Capture the cell that displays the provided text and extract its (x, y) central coordinate. 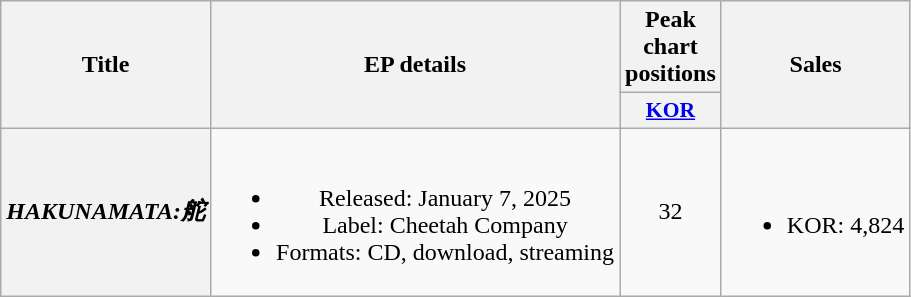
32 (671, 212)
Title (106, 65)
KOR: 4,824 (815, 212)
Released: January 7, 2025Label: Cheetah CompanyFormats: CD, download, streaming (416, 212)
KOR (671, 111)
Peak chart positions (671, 47)
EP details (416, 65)
HAKUNAMATA:舵 (106, 212)
Sales (815, 65)
